Capture the cell that displays the provided text and extract its (x, y) central coordinate. 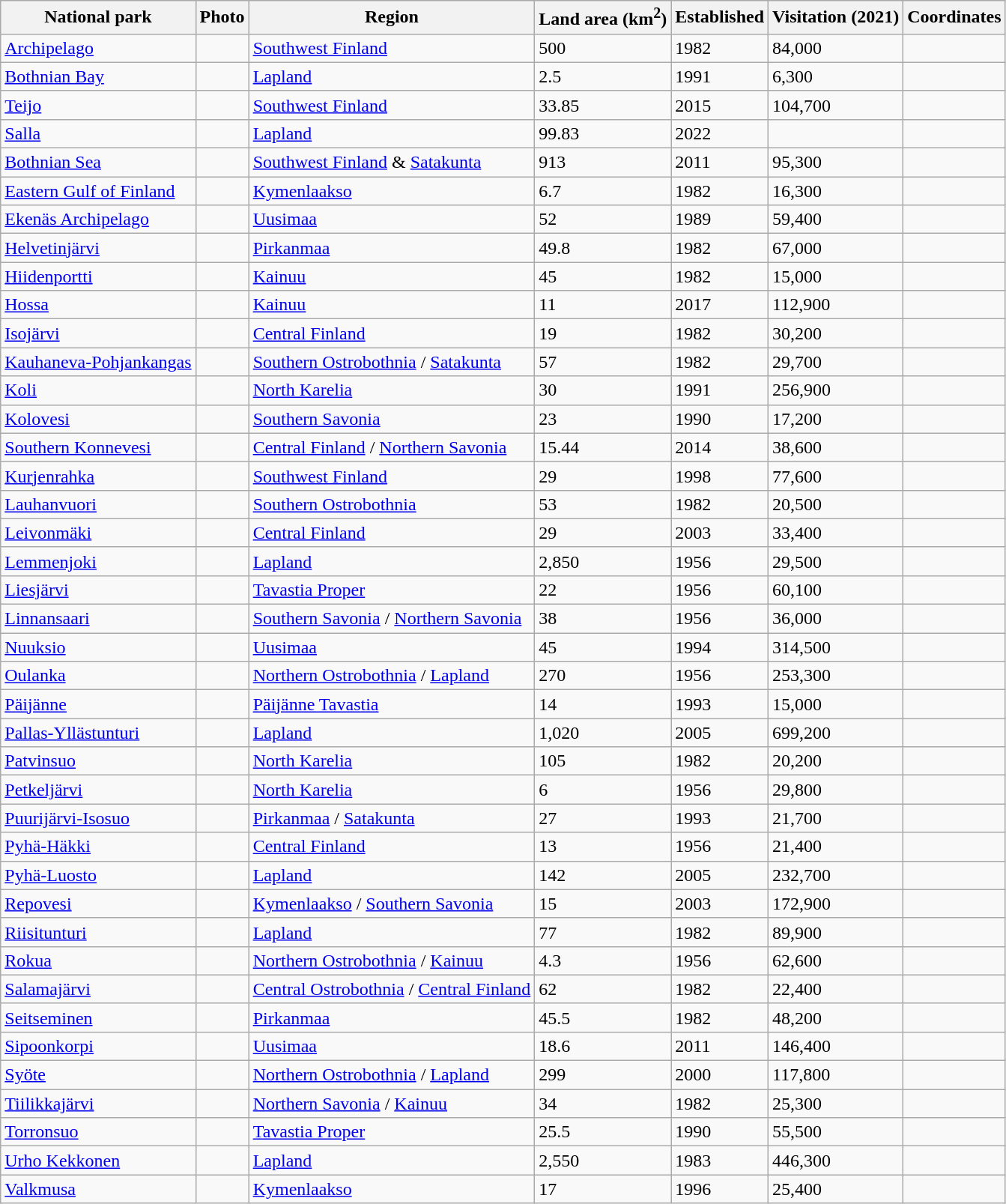
Salamajärvi (98, 989)
67,000 (836, 248)
29,700 (836, 362)
Liesjärvi (98, 590)
Syöte (98, 1075)
20,500 (836, 504)
2022 (720, 133)
Kurjenrahka (98, 476)
112,900 (836, 305)
34 (603, 1104)
Päijänne Tavastia (392, 704)
Region (392, 18)
Helvetinjärvi (98, 248)
1998 (720, 476)
146,400 (836, 1046)
2,850 (603, 561)
1,020 (603, 733)
172,900 (836, 904)
18.6 (603, 1046)
23 (603, 419)
913 (603, 163)
4.3 (603, 961)
Sipoonkorpi (98, 1046)
53 (603, 504)
117,800 (836, 1075)
49.8 (603, 248)
Repovesi (98, 904)
25,300 (836, 1104)
Torronsuo (98, 1132)
253,300 (836, 676)
Hossa (98, 305)
1994 (720, 647)
20,200 (836, 761)
Southern Ostrobothnia / Satakunta (392, 362)
57 (603, 362)
6,300 (836, 76)
Central Ostrobothnia / Central Finland (392, 989)
Nuuksio (98, 647)
Leivonmäki (98, 533)
Salla (98, 133)
2014 (720, 447)
14 (603, 704)
Bothnian Sea (98, 163)
Pyhä-Luosto (98, 875)
1983 (720, 1161)
Päijänne (98, 704)
Urho Kekkonen (98, 1161)
15 (603, 904)
Linnansaari (98, 619)
38 (603, 619)
89,900 (836, 932)
2015 (720, 105)
Kauhaneva-Pohjankangas (98, 362)
446,300 (836, 1161)
Kymenlaakso / Southern Savonia (392, 904)
Visitation (2021) (836, 18)
48,200 (836, 1017)
Southern Konnevesi (98, 447)
21,400 (836, 847)
30 (603, 390)
95,300 (836, 163)
Teijo (98, 105)
11 (603, 305)
25.5 (603, 1132)
270 (603, 676)
314,500 (836, 647)
256,900 (836, 390)
55,500 (836, 1132)
30,200 (836, 333)
104,700 (836, 105)
Valkmusa (98, 1189)
Petkeljärvi (98, 790)
105 (603, 761)
Lemmenjoki (98, 561)
Koli (98, 390)
Pallas-Yllästunturi (98, 733)
Southern Savonia (392, 419)
Established (720, 18)
62,600 (836, 961)
22 (603, 590)
77 (603, 932)
Archipelago (98, 48)
17,200 (836, 419)
15.44 (603, 447)
52 (603, 220)
Seitseminen (98, 1017)
Ekenäs Archipelago (98, 220)
Eastern Gulf of Finland (98, 191)
1989 (720, 220)
6.7 (603, 191)
Rokua (98, 961)
699,200 (836, 733)
232,700 (836, 875)
Lauhanvuori (98, 504)
Southwest Finland & Satakunta (392, 163)
99.83 (603, 133)
Isojärvi (98, 333)
1996 (720, 1189)
Patvinsuo (98, 761)
299 (603, 1075)
45.5 (603, 1017)
Coordinates (954, 18)
84,000 (836, 48)
38,600 (836, 447)
Tiilikkajärvi (98, 1104)
Northern Savonia / Kainuu (392, 1104)
19 (603, 333)
6 (603, 790)
16,300 (836, 191)
Pyhä-Häkki (98, 847)
2.5 (603, 76)
13 (603, 847)
21,700 (836, 818)
2,550 (603, 1161)
Southern Savonia / Northern Savonia (392, 619)
Southern Ostrobothnia (392, 504)
Oulanka (98, 676)
Hiidenportti (98, 276)
Land area (km2) (603, 18)
33,400 (836, 533)
2017 (720, 305)
33.85 (603, 105)
22,400 (836, 989)
36,000 (836, 619)
2000 (720, 1075)
National park (98, 18)
Northern Ostrobothnia / Kainuu (392, 961)
29,500 (836, 561)
62 (603, 989)
25,400 (836, 1189)
Riisitunturi (98, 932)
77,600 (836, 476)
29,800 (836, 790)
Puurijärvi-Isosuo (98, 818)
59,400 (836, 220)
Photo (222, 18)
500 (603, 48)
Kolovesi (98, 419)
Central Finland / Northern Savonia (392, 447)
Bothnian Bay (98, 76)
27 (603, 818)
142 (603, 875)
17 (603, 1189)
60,100 (836, 590)
Pirkanmaa / Satakunta (392, 818)
